For the text-containing cell, return its midpoint in (X, Y) coordinate format. 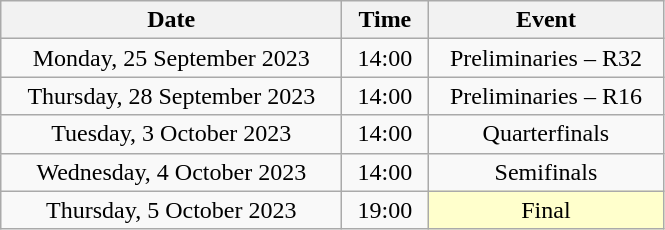
Thursday, 28 September 2023 (172, 96)
Monday, 25 September 2023 (172, 58)
Semifinals (546, 172)
19:00 (385, 210)
Final (546, 210)
Wednesday, 4 October 2023 (172, 172)
Thursday, 5 October 2023 (172, 210)
Quarterfinals (546, 134)
Preliminaries – R16 (546, 96)
Date (172, 20)
Time (385, 20)
Preliminaries – R32 (546, 58)
Tuesday, 3 October 2023 (172, 134)
Event (546, 20)
